Search for the cell housing the specified text and yield its [x, y] center coordinate. 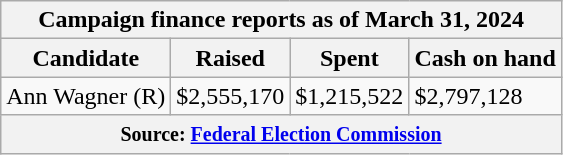
Spent [350, 58]
Candidate [86, 58]
Ann Wagner (R) [86, 96]
Raised [230, 58]
$1,215,522 [350, 96]
Source: Federal Election Commission [282, 134]
Campaign finance reports as of March 31, 2024 [282, 20]
$2,797,128 [485, 96]
Cash on hand [485, 58]
$2,555,170 [230, 96]
